Scan for the cell matching the given text and deliver its (x, y) coordinate at center. 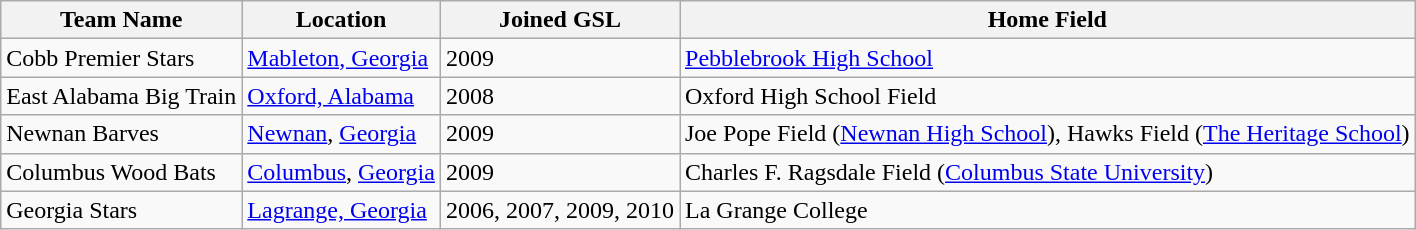
Columbus Wood Bats (122, 172)
Cobb Premier Stars (122, 58)
Location (342, 20)
Newnan, Georgia (342, 134)
2006, 2007, 2009, 2010 (560, 210)
Lagrange, Georgia (342, 210)
La Grange College (1048, 210)
Joined GSL (560, 20)
Home Field (1048, 20)
Charles F. Ragsdale Field (Columbus State University) (1048, 172)
Georgia Stars (122, 210)
Newnan Barves (122, 134)
Oxford, Alabama (342, 96)
Joe Pope Field (Newnan High School), Hawks Field (The Heritage School) (1048, 134)
Columbus, Georgia (342, 172)
East Alabama Big Train (122, 96)
Team Name (122, 20)
Oxford High School Field (1048, 96)
Mableton, Georgia (342, 58)
2008 (560, 96)
Pebblebrook High School (1048, 58)
